Return (x, y) of the center of cell containing provided text 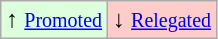
↓ Relegated (162, 20)
↑ Promoted (54, 20)
